For the text-containing cell, return its midpoint in [X, Y] coordinate format. 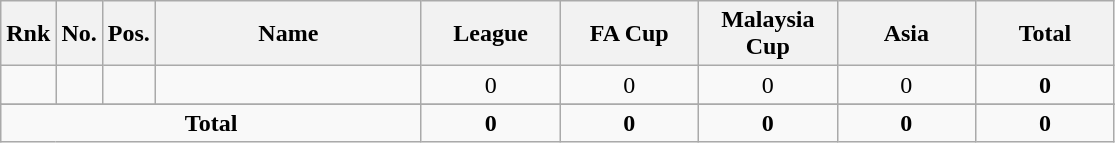
League [490, 34]
FA Cup [630, 34]
No. [79, 34]
Rnk [28, 34]
Pos. [128, 34]
Malaysia Cup [768, 34]
Name [288, 34]
Asia [906, 34]
